Output the (X, Y) coordinate of the center of the cell containing the given text.  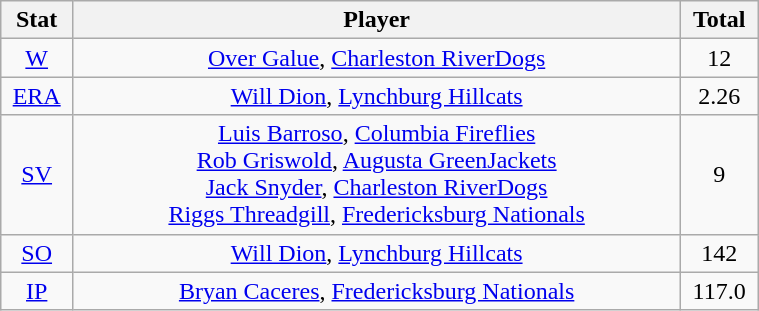
SO (37, 253)
12 (720, 58)
SV (37, 174)
Player (377, 20)
117.0 (720, 291)
9 (720, 174)
IP (37, 291)
Over Galue, Charleston RiverDogs (377, 58)
Bryan Caceres, Fredericksburg Nationals (377, 291)
ERA (37, 96)
2.26 (720, 96)
142 (720, 253)
Total (720, 20)
Stat (37, 20)
Luis Barroso, Columbia Fireflies Rob Griswold, Augusta GreenJackets Jack Snyder, Charleston RiverDogs Riggs Threadgill, Fredericksburg Nationals (377, 174)
W (37, 58)
